Capture the cell that displays the provided text and extract its [x, y] central coordinate. 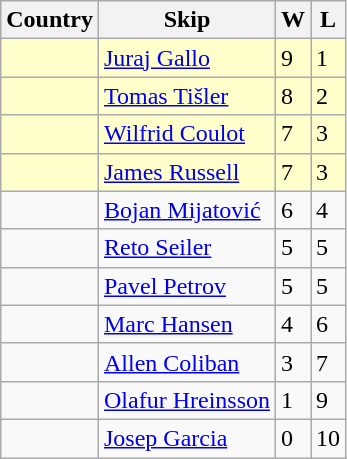
Reto Seiler [186, 248]
0 [294, 438]
Allen Coliban [186, 362]
Country [50, 20]
L [328, 20]
Skip [186, 20]
10 [328, 438]
2 [328, 96]
Bojan Mijatović [186, 210]
Olafur Hreinsson [186, 400]
Josep Garcia [186, 438]
Marc Hansen [186, 324]
Pavel Petrov [186, 286]
8 [294, 96]
James Russell [186, 172]
Juraj Gallo [186, 58]
W [294, 20]
Tomas Tišler [186, 96]
Wilfrid Coulot [186, 134]
